Provide the (x, y) coordinate of the cell's center where the given text is located.  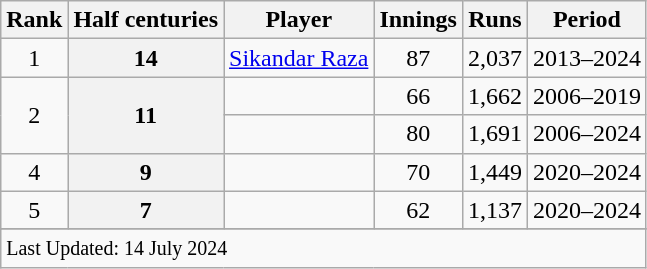
Player (299, 20)
80 (418, 134)
2006–2024 (586, 134)
Last Updated: 14 July 2024 (324, 248)
1 (34, 58)
2,037 (494, 58)
4 (34, 172)
14 (146, 58)
62 (418, 210)
Half centuries (146, 20)
1,662 (494, 96)
11 (146, 115)
1,691 (494, 134)
70 (418, 172)
Sikandar Raza (299, 58)
87 (418, 58)
Runs (494, 20)
66 (418, 96)
2013–2024 (586, 58)
9 (146, 172)
2 (34, 115)
5 (34, 210)
Period (586, 20)
Innings (418, 20)
1,449 (494, 172)
Rank (34, 20)
7 (146, 210)
1,137 (494, 210)
2006–2019 (586, 96)
